From the cell containing the given text, extract its center point as [X, Y] coordinate. 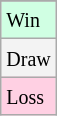
Draw [28, 58]
Win [28, 20]
Loss [28, 96]
